Search for the cell housing the specified text and yield its [x, y] center coordinate. 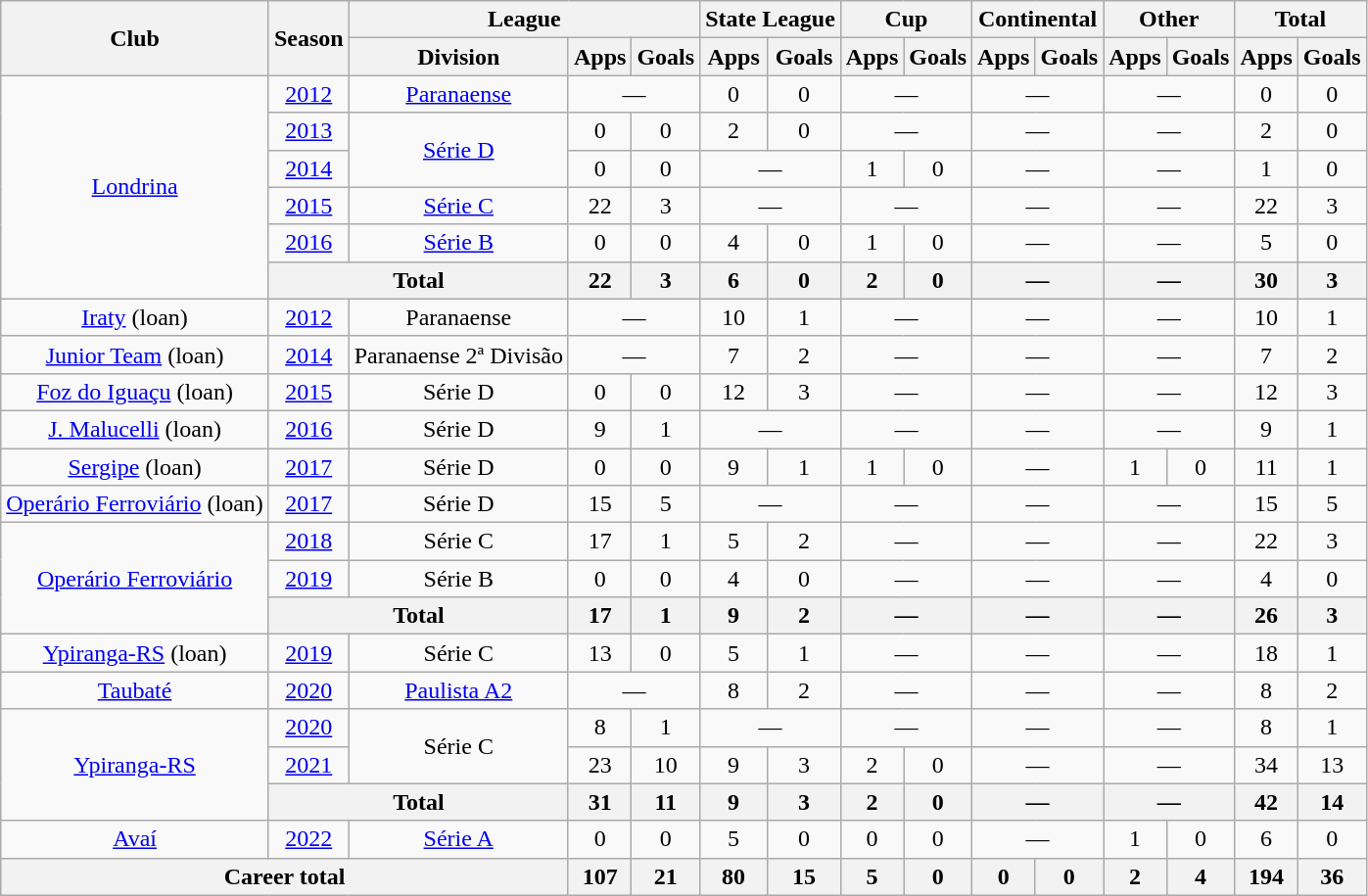
Ypiranga-RS (loan) [135, 653]
31 [599, 802]
2018 [308, 542]
Junior Team (loan) [135, 354]
Operário Ferroviário [135, 579]
Club [135, 38]
26 [1266, 616]
Division [458, 57]
14 [1332, 802]
2021 [308, 765]
Cup [906, 20]
Iraty (loan) [135, 317]
36 [1332, 876]
30 [1266, 280]
Operário Ferroviário (loan) [135, 504]
Season [308, 38]
2022 [308, 839]
Paulista A2 [458, 690]
League [524, 20]
18 [1266, 653]
23 [599, 765]
107 [599, 876]
Taubaté [135, 690]
Continental [1038, 20]
Career total [285, 876]
Foz do Iguaçu (loan) [135, 392]
42 [1266, 802]
2013 [308, 131]
Série A [458, 839]
Other [1169, 20]
Avaí [135, 839]
Ypiranga-RS [135, 765]
Londrina [135, 187]
194 [1266, 876]
34 [1266, 765]
Paranaense 2ª Divisão [458, 354]
80 [734, 876]
Sergipe (loan) [135, 467]
J. Malucelli (loan) [135, 429]
21 [666, 876]
State League [771, 20]
